Search for the cell housing the specified text and yield its [X, Y] center coordinate. 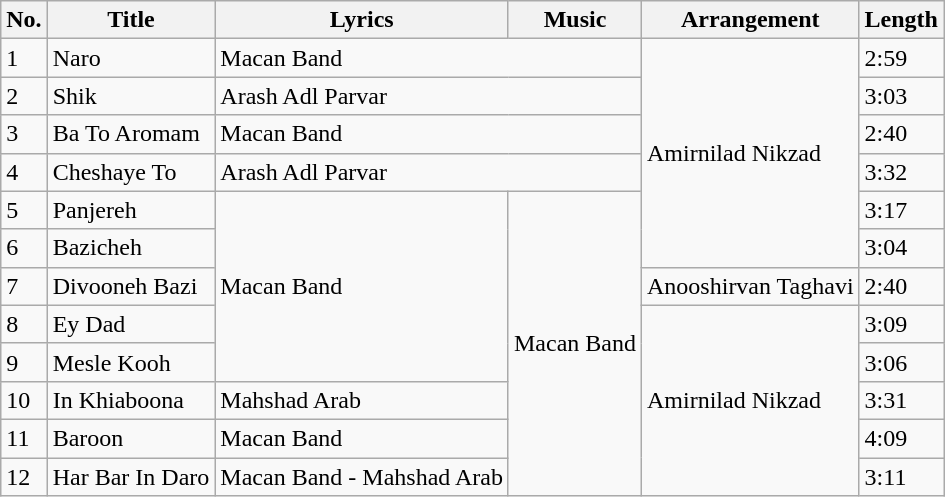
2 [24, 96]
Panjereh [131, 210]
3:17 [901, 210]
3:09 [901, 324]
Ey Dad [131, 324]
Length [901, 20]
11 [24, 438]
12 [24, 477]
3:03 [901, 96]
3:06 [901, 362]
Cheshaye To [131, 172]
Baroon [131, 438]
5 [24, 210]
Music [574, 20]
Arrangement [751, 20]
Macan Band - Mahshad Arab [362, 477]
Ba To Aromam [131, 134]
No. [24, 20]
8 [24, 324]
In Khiaboona [131, 400]
3:11 [901, 477]
Mahshad Arab [362, 400]
Mesle Kooh [131, 362]
3:04 [901, 248]
Divooneh Bazi [131, 286]
4:09 [901, 438]
9 [24, 362]
Shik [131, 96]
Title [131, 20]
Lyrics [362, 20]
Bazicheh [131, 248]
Anooshirvan Taghavi [751, 286]
3:32 [901, 172]
10 [24, 400]
1 [24, 58]
4 [24, 172]
3:31 [901, 400]
Naro [131, 58]
2:59 [901, 58]
6 [24, 248]
Har Bar In Daro [131, 477]
7 [24, 286]
3 [24, 134]
